From the cell containing the given text, extract its center point as [x, y] coordinate. 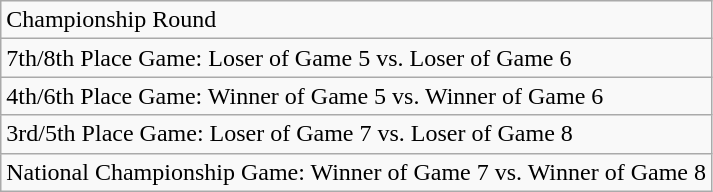
7th/8th Place Game: Loser of Game 5 vs. Loser of Game 6 [356, 58]
3rd/5th Place Game: Loser of Game 7 vs. Loser of Game 8 [356, 134]
4th/6th Place Game: Winner of Game 5 vs. Winner of Game 6 [356, 96]
National Championship Game: Winner of Game 7 vs. Winner of Game 8 [356, 172]
Championship Round [356, 20]
